Detect which cell encompasses the target text, then output its (X, Y) center coordinate. 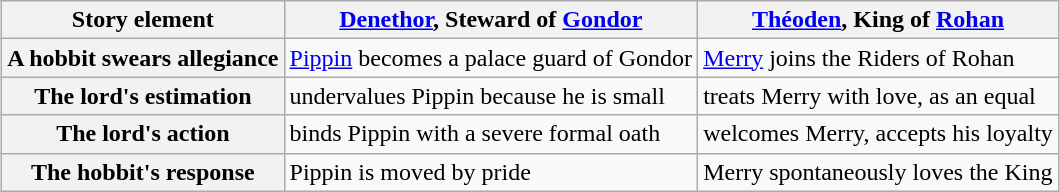
Denethor, Steward of Gondor (491, 20)
The lord's estimation (143, 96)
Merry spontaneously loves the King (878, 172)
Merry joins the Riders of Rohan (878, 58)
welcomes Merry, accepts his loyalty (878, 134)
Théoden, King of Rohan (878, 20)
Story element (143, 20)
The lord's action (143, 134)
undervalues Pippin because he is small (491, 96)
binds Pippin with a severe formal oath (491, 134)
Pippin becomes a palace guard of Gondor (491, 58)
treats Merry with love, as an equal (878, 96)
A hobbit swears allegiance (143, 58)
The hobbit's response (143, 172)
Pippin is moved by pride (491, 172)
